Capture the cell that displays the provided text and extract its [x, y] central coordinate. 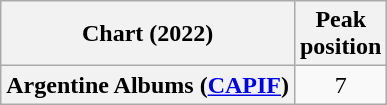
Peakposition [340, 34]
Chart (2022) [148, 34]
7 [340, 85]
Argentine Albums (CAPIF) [148, 85]
